Search for the cell housing the specified text and yield its (X, Y) center coordinate. 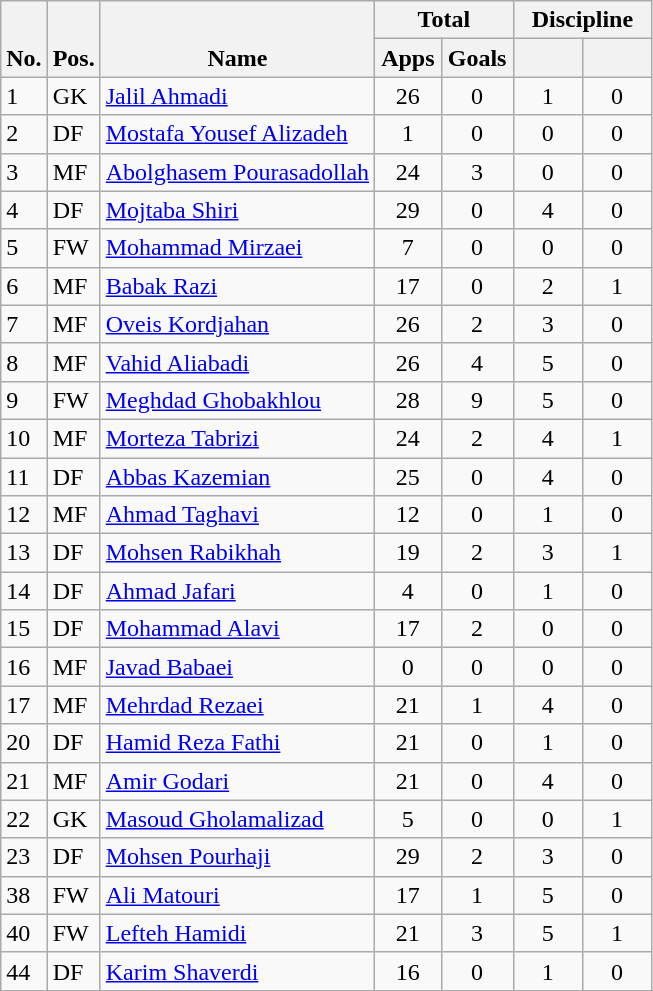
Ali Matouri (237, 895)
19 (408, 553)
Name (237, 39)
23 (24, 857)
11 (24, 477)
Pos. (74, 39)
10 (24, 438)
Meghdad Ghobakhlou (237, 400)
Abbas Kazemian (237, 477)
Mehrdad Rezaei (237, 705)
Babak Razi (237, 286)
Jalil Ahmadi (237, 96)
Mohammad Alavi (237, 629)
Vahid Aliabadi (237, 362)
Mohsen Rabikhah (237, 553)
15 (24, 629)
40 (24, 933)
Lefteh Hamidi (237, 933)
Mohsen Pourhaji (237, 857)
6 (24, 286)
38 (24, 895)
Mostafa Yousef Alizadeh (237, 134)
Mohammad Mirzaei (237, 248)
Oveis Kordjahan (237, 324)
Karim Shaverdi (237, 971)
Amir Godari (237, 781)
13 (24, 553)
Mojtaba Shiri (237, 210)
Ahmad Taghavi (237, 515)
44 (24, 971)
8 (24, 362)
28 (408, 400)
Javad Babaei (237, 667)
25 (408, 477)
Hamid Reza Fathi (237, 743)
Goals (477, 58)
No. (24, 39)
20 (24, 743)
Ahmad Jafari (237, 591)
Discipline (582, 20)
Masoud Gholamalizad (237, 819)
Abolghasem Pourasadollah (237, 172)
Total (444, 20)
14 (24, 591)
Apps (408, 58)
22 (24, 819)
Morteza Tabrizi (237, 438)
